Return the [X, Y] coordinate for the center point of the cell that contains the specified text.  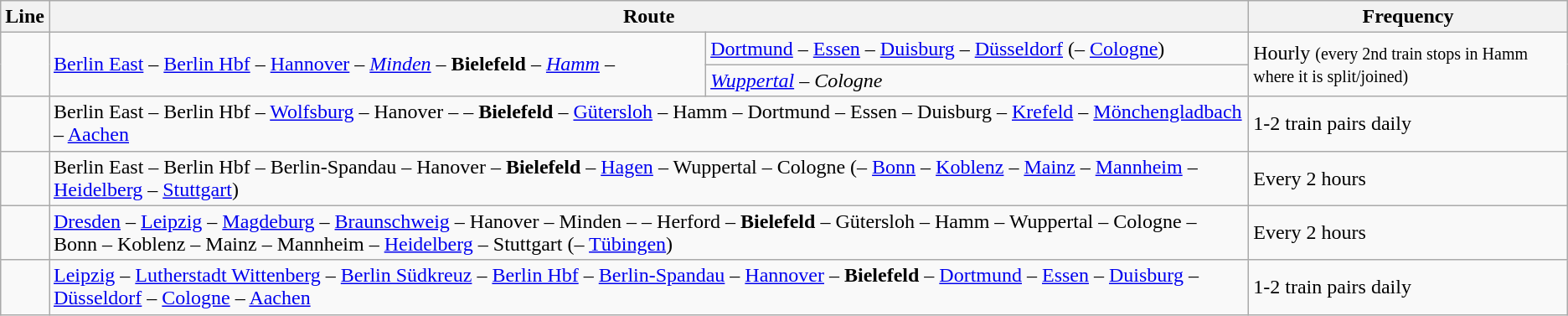
Line [25, 17]
Wuppertal – Cologne [977, 80]
Hourly (every 2nd train stops in Hamm where it is split/joined) [1409, 65]
Berlin East – Berlin Hbf – Hannover – Minden – Bielefeld – Hamm – [377, 65]
Frequency [1409, 17]
Dortmund – Essen – Duisburg – Düsseldorf (– Cologne) [977, 49]
Berlin East – Berlin Hbf – Wolfsburg – Hanover – – Bielefeld – Gütersloh – Hamm – Dortmund – Essen – Duisburg – Krefeld – Mönchengladbach – Aachen [648, 124]
Route [648, 17]
